Detect which cell encompasses the target text, then output its [x, y] center coordinate. 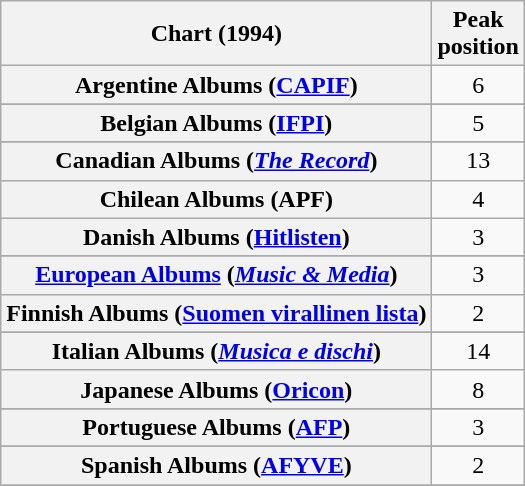
Portuguese Albums (AFP) [216, 427]
Danish Albums (Hitlisten) [216, 237]
Canadian Albums (The Record) [216, 161]
Peakposition [478, 34]
Spanish Albums (AFYVE) [216, 465]
Argentine Albums (CAPIF) [216, 85]
Chilean Albums (APF) [216, 199]
Belgian Albums (IFPI) [216, 123]
5 [478, 123]
14 [478, 351]
6 [478, 85]
8 [478, 389]
13 [478, 161]
Italian Albums (Musica e dischi) [216, 351]
Finnish Albums (Suomen virallinen lista) [216, 313]
Chart (1994) [216, 34]
4 [478, 199]
Japanese Albums (Oricon) [216, 389]
European Albums (Music & Media) [216, 275]
